Return (x, y) of the center of cell containing provided text 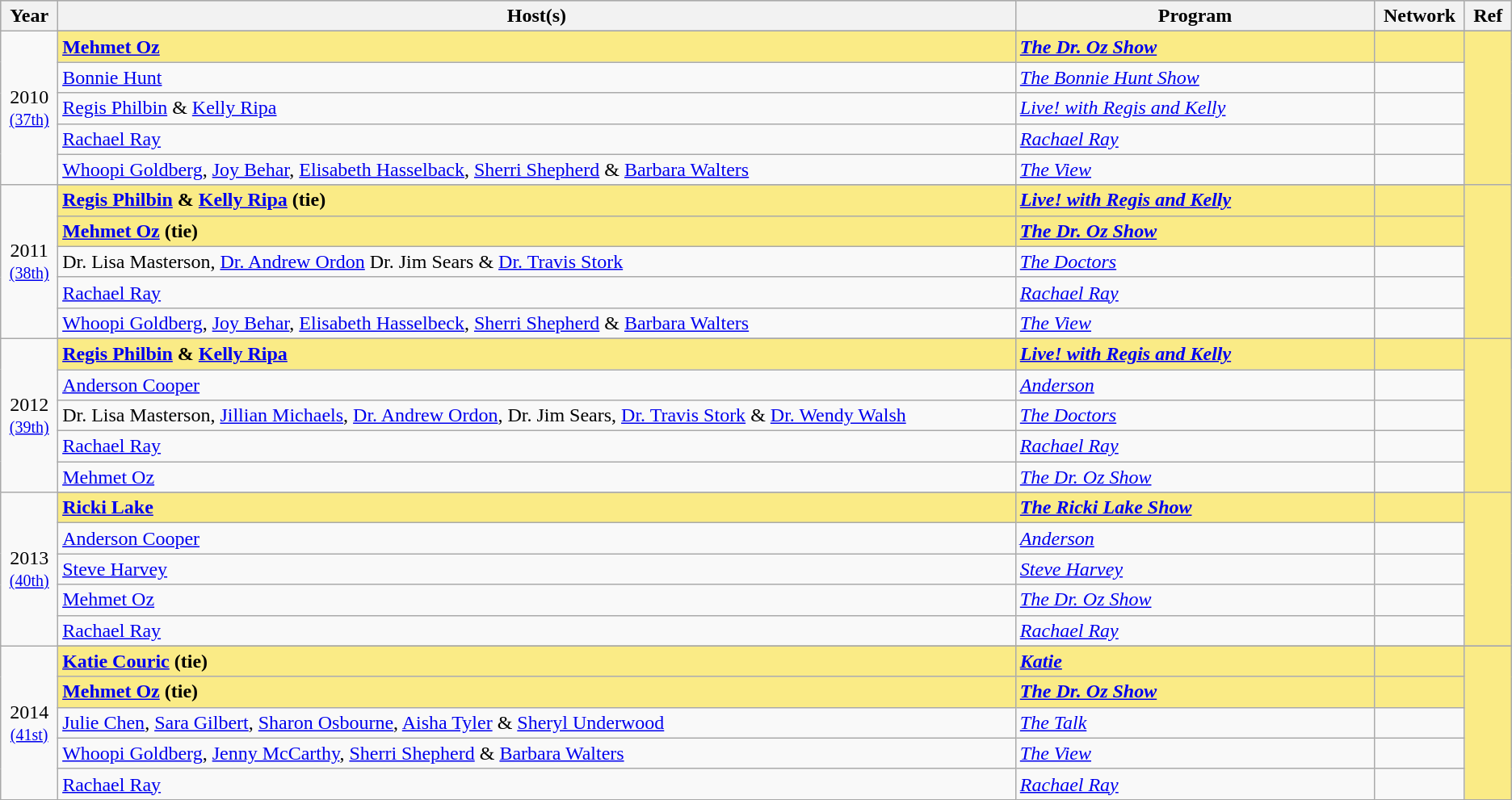
Whoopi Goldberg, Jenny McCarthy, Sherri Shepherd & Barbara Walters (537, 753)
The Talk (1195, 723)
Julie Chen, Sara Gilbert, Sharon Osbourne, Aisha Tyler & Sheryl Underwood (537, 723)
The Bonnie Hunt Show (1195, 77)
Regis Philbin & Kelly Ripa (tie) (537, 200)
Whoopi Goldberg, Joy Behar, Elisabeth Hasselbeck, Sherri Shepherd & Barbara Walters (537, 323)
2012 (39th) (29, 415)
Ref (1488, 16)
Host(s) (537, 16)
2014 (41st) (29, 723)
Whoopi Goldberg, Joy Behar, Elisabeth Hasselback, Sherri Shepherd & Barbara Walters (537, 170)
2011 (38th) (29, 262)
2010 (37th) (29, 108)
Dr. Lisa Masterson, Dr. Andrew Ordon Dr. Jim Sears & Dr. Travis Stork (537, 262)
Katie Couric (tie) (537, 661)
Dr. Lisa Masterson, Jillian Michaels, Dr. Andrew Ordon, Dr. Jim Sears, Dr. Travis Stork & Dr. Wendy Walsh (537, 416)
Network (1420, 16)
Year (29, 16)
Ricki Lake (537, 508)
Katie (1195, 661)
The Ricki Lake Show (1195, 508)
2013 (40th) (29, 569)
Bonnie Hunt (537, 77)
Program (1195, 16)
